Scan for the cell matching the given text and deliver its (X, Y) coordinate at center. 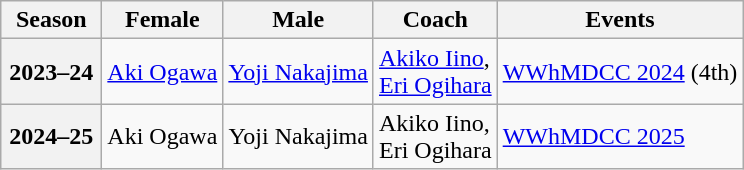
2024–25 (52, 136)
WWhMDCC 2024 (4th) (620, 72)
Coach (435, 20)
Male (298, 20)
Female (162, 20)
Season (52, 20)
Events (620, 20)
2023–24 (52, 72)
WWhMDCC 2025 (620, 136)
